Scan for the cell matching the given text and deliver its [X, Y] coordinate at center. 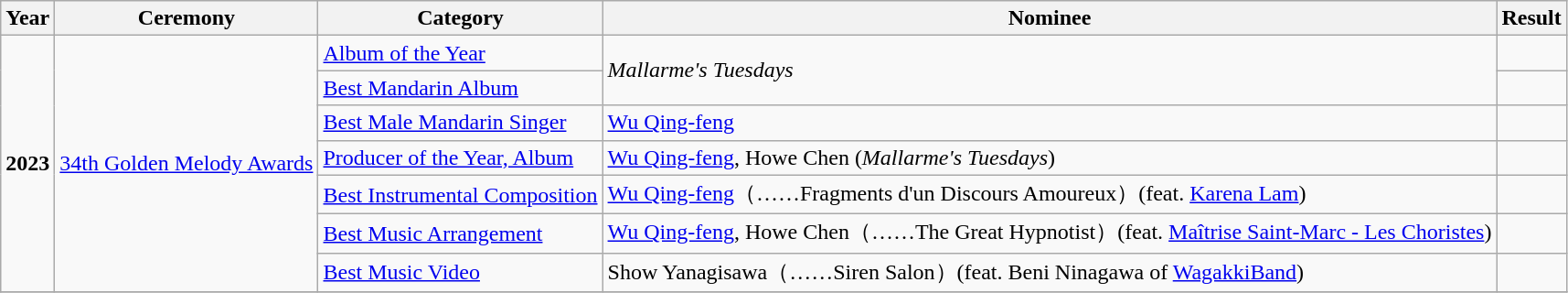
Producer of the Year, Album [461, 157]
Wu Qing-feng（……Fragments d'un Discours Amoureux）(feat. Karena Lam) [1050, 194]
Wu Qing-feng [1050, 123]
Category [461, 18]
Best Mandarin Album [461, 88]
Wu Qing-feng, Howe Chen (Mallarme's Tuesdays) [1050, 157]
Album of the Year [461, 53]
Best Instrumental Composition [461, 194]
34th Golden Melody Awards [187, 164]
Nominee [1050, 18]
Show Yanagisawa（……Siren Salon）(feat. Beni Ninagawa of WagakkiBand) [1050, 273]
Best Music Video [461, 273]
Year [27, 18]
Best Male Mandarin Singer [461, 123]
Ceremony [187, 18]
2023 [27, 164]
Result [1531, 18]
Best Music Arrangement [461, 234]
Mallarme's Tuesdays [1050, 71]
Wu Qing-feng, Howe Chen（……The Great Hypnotist）(feat. Maîtrise Saint-Marc - Les Choristes) [1050, 234]
